Search for the cell housing the specified text and yield its (x, y) center coordinate. 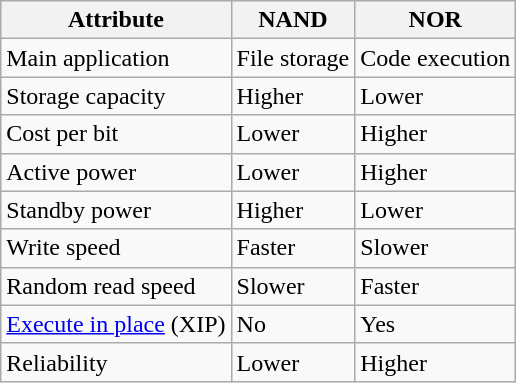
Reliability (116, 362)
Code execution (436, 58)
Attribute (116, 20)
NAND (293, 20)
Standby power (116, 210)
No (293, 324)
Cost per bit (116, 134)
Random read speed (116, 286)
File storage (293, 58)
Yes (436, 324)
Storage capacity (116, 96)
Main application (116, 58)
Execute in place (XIP) (116, 324)
Write speed (116, 248)
NOR (436, 20)
Active power (116, 172)
